Extract the (x, y) coordinate from the center of the cell holding the provided text.  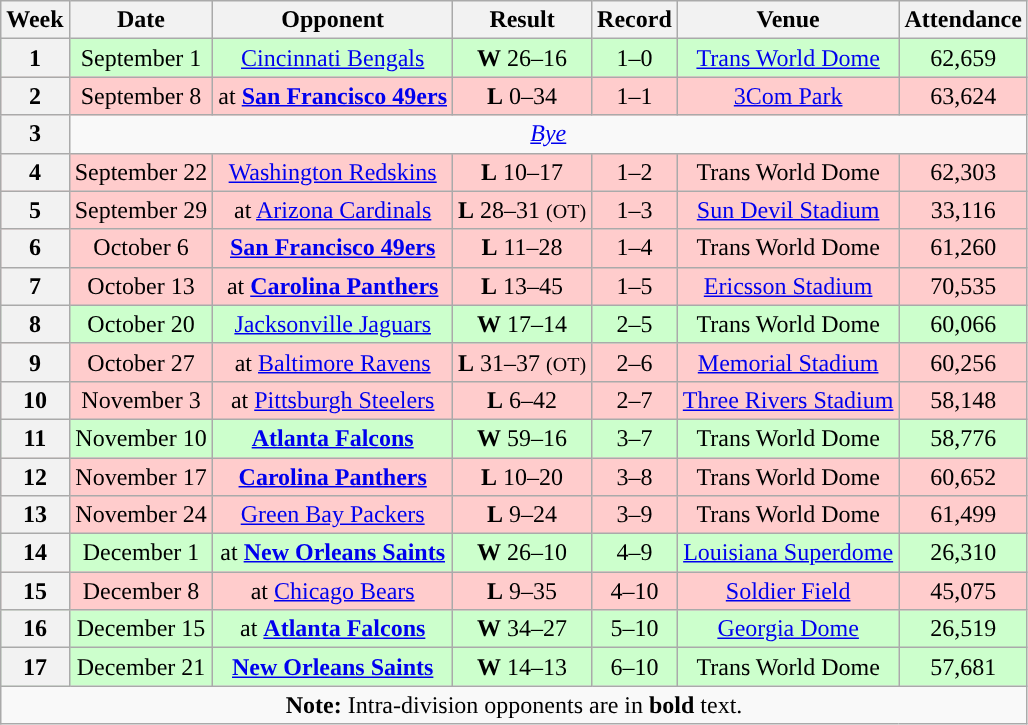
61,260 (963, 248)
L 6–42 (522, 400)
L 9–24 (522, 515)
4 (35, 172)
Memorial Stadium (788, 362)
10 (35, 400)
60,066 (963, 324)
Sun Devil Stadium (788, 210)
60,256 (963, 362)
2 (35, 96)
at New Orleans Saints (333, 553)
26,310 (963, 553)
Georgia Dome (788, 629)
at Carolina Panthers (333, 286)
October 6 (141, 248)
2–5 (635, 324)
3 (35, 134)
60,652 (963, 477)
W 26–16 (522, 58)
1–0 (635, 58)
13 (35, 515)
September 22 (141, 172)
1–2 (635, 172)
1 (35, 58)
L 10–20 (522, 477)
62,659 (963, 58)
Washington Redskins (333, 172)
4–10 (635, 591)
7 (35, 286)
12 (35, 477)
December 1 (141, 553)
W 34–27 (522, 629)
October 13 (141, 286)
Ericsson Stadium (788, 286)
at San Francisco 49ers (333, 96)
November 17 (141, 477)
17 (35, 667)
8 (35, 324)
45,075 (963, 591)
Soldier Field (788, 591)
L 11–28 (522, 248)
58,148 (963, 400)
November 24 (141, 515)
4–9 (635, 553)
11 (35, 438)
September 29 (141, 210)
6 (35, 248)
5–10 (635, 629)
Carolina Panthers (333, 477)
October 20 (141, 324)
Louisiana Superdome (788, 553)
W 59–16 (522, 438)
L 28–31 (OT) (522, 210)
December 21 (141, 667)
58,776 (963, 438)
at Atlanta Falcons (333, 629)
1–1 (635, 96)
December 15 (141, 629)
62,303 (963, 172)
L 10–17 (522, 172)
at Pittsburgh Steelers (333, 400)
W 17–14 (522, 324)
at Baltimore Ravens (333, 362)
Week (35, 20)
3–9 (635, 515)
Opponent (333, 20)
Bye (548, 134)
at Arizona Cardinals (333, 210)
L 13–45 (522, 286)
Note: Intra-division opponents are in bold text. (514, 705)
2–7 (635, 400)
San Francisco 49ers (333, 248)
December 8 (141, 591)
at Chicago Bears (333, 591)
1–5 (635, 286)
Attendance (963, 20)
Date (141, 20)
November 3 (141, 400)
70,535 (963, 286)
W 26–10 (522, 553)
57,681 (963, 667)
1–4 (635, 248)
Atlanta Falcons (333, 438)
November 10 (141, 438)
33,116 (963, 210)
L 31–37 (OT) (522, 362)
16 (35, 629)
October 27 (141, 362)
26,519 (963, 629)
14 (35, 553)
61,499 (963, 515)
5 (35, 210)
L 9–35 (522, 591)
15 (35, 591)
3Com Park (788, 96)
2–6 (635, 362)
Jacksonville Jaguars (333, 324)
Cincinnati Bengals (333, 58)
9 (35, 362)
6–10 (635, 667)
3–8 (635, 477)
Record (635, 20)
Venue (788, 20)
3–7 (635, 438)
Green Bay Packers (333, 515)
New Orleans Saints (333, 667)
W 14–13 (522, 667)
Three Rivers Stadium (788, 400)
Result (522, 20)
September 1 (141, 58)
September 8 (141, 96)
L 0–34 (522, 96)
1–3 (635, 210)
63,624 (963, 96)
